Find where the given text appears and provide that cell's center as (X, Y) coordinate. 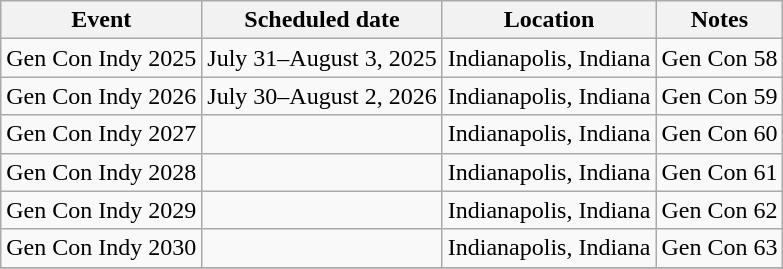
July 31–August 3, 2025 (322, 58)
Gen Con 59 (720, 96)
Gen Con 58 (720, 58)
Event (102, 20)
Gen Con 60 (720, 134)
Gen Con 63 (720, 248)
Gen Con Indy 2028 (102, 172)
Scheduled date (322, 20)
Notes (720, 20)
Gen Con Indy 2027 (102, 134)
Location (549, 20)
Gen Con 61 (720, 172)
Gen Con Indy 2029 (102, 210)
Gen Con Indy 2026 (102, 96)
Gen Con Indy 2025 (102, 58)
Gen Con 62 (720, 210)
July 30–August 2, 2026 (322, 96)
Gen Con Indy 2030 (102, 248)
